Pinpoint the cell where the given text exists, returning its [X, Y] midpoint coordinate. 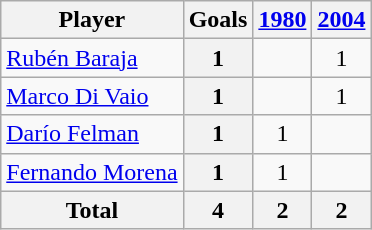
2004 [342, 20]
Goals [218, 20]
Fernando Morena [92, 172]
Total [92, 210]
Marco Di Vaio [92, 96]
1980 [282, 20]
Player [92, 20]
Rubén Baraja [92, 58]
4 [218, 210]
Darío Felman [92, 134]
